From the cell containing the given text, extract its center point as (X, Y) coordinate. 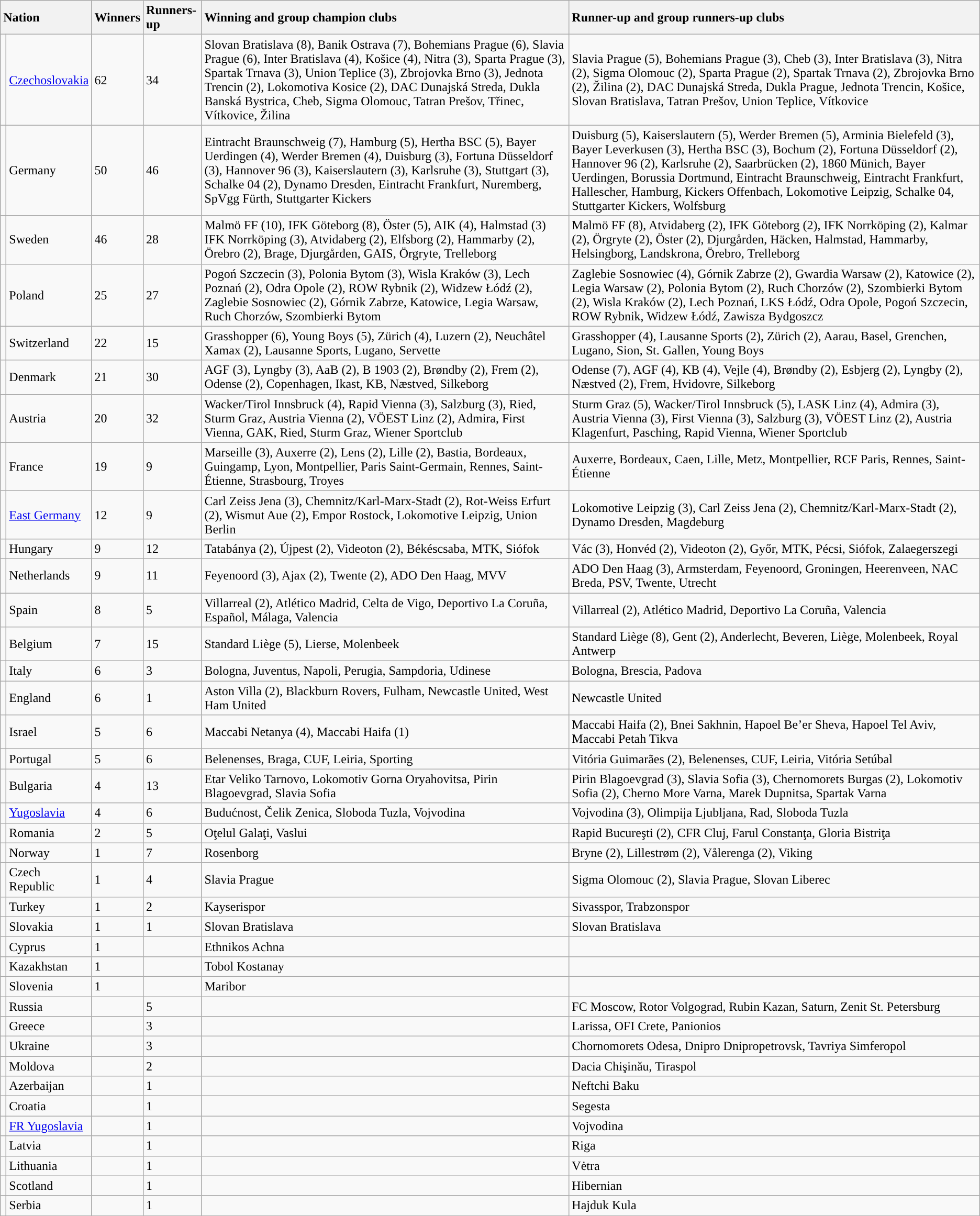
Winners (117, 18)
Segesta (774, 1106)
Slovakia (49, 927)
30 (173, 377)
Bologna, Juventus, Napoli, Perugia, Sampdoria, Udinese (385, 671)
50 (117, 171)
62 (117, 80)
13 (173, 786)
Netherlands (49, 576)
Italy (49, 671)
Grasshopper (6), Young Boys (5), Zürich (4), Luzern (2), Neuchâtel Xamax (2), Lausanne Sports, Lugano, Servette (385, 343)
Switzerland (49, 343)
Feyenoord (3), Ajax (2), Twente (2), ADO Den Haag, MVV (385, 576)
28 (173, 240)
Rapid Bucureşti (2), CFR Cluj, Farul Constanţa, Gloria Bistriţa (774, 833)
Belgium (49, 644)
Cyprus (49, 946)
22 (117, 343)
Poland (49, 295)
Runners-up (173, 18)
Pirin Blagoevgrad (3), Slavia Sofia (3), Chernomorets Burgas (2), Lokomotiv Sofia (2), Cherno More Varna, Marek Dupnitsa, Spartak Varna (774, 786)
Turkey (49, 907)
20 (117, 418)
Larissa, OFI Crete, Panionios (774, 1027)
Hibernian (774, 1186)
Nation (46, 18)
Kazakhstan (49, 966)
34 (173, 80)
Moldova (49, 1066)
Sivasspor, Trabzonspor (774, 907)
Grasshopper (4), Lausanne Sports (2), Zürich (2), Aarau, Basel, Grenchen, Lugano, Sion, St. Gallen, Young Boys (774, 343)
Dacia Chişinău, Tiraspol (774, 1066)
Standard Liège (8), Gent (2), Anderlecht, Beveren, Liège, Molenbeek, Royal Antwerp (774, 644)
Israel (49, 732)
27 (173, 295)
Tatabánya (2), Újpest (2), Videoton (2), Békéscsaba, MTK, Siófok (385, 549)
Tobol Kostanay (385, 966)
Maribor (385, 986)
Oţelul Galaţi, Vaslui (385, 833)
FC Moscow, Rotor Volgograd, Rubin Kazan, Saturn, Zenit St. Petersburg (774, 1007)
Vojvodina (3), Olimpija Ljubljana, Rad, Sloboda Tuzla (774, 813)
England (49, 698)
ADO Den Haag (3), Armsterdam, Feyenoord, Groningen, Heerenveen, NAC Breda, PSV, Twente, Utrecht (774, 576)
Norway (49, 853)
Villarreal (2), Atlético Madrid, Deportivo La Coruña, Valencia (774, 609)
East Germany (49, 515)
Lokomotive Leipzig (3), Carl Zeiss Jena (2), Chemnitz/Karl-Marx-Stadt (2), Dynamo Dresden, Magdeburg (774, 515)
Ukraine (49, 1046)
19 (117, 466)
Rosenborg (385, 853)
Runner-up and group runners-up clubs (774, 18)
Yugoslavia (49, 813)
8 (117, 609)
FR Yugoslavia (49, 1126)
Romania (49, 833)
Sigma Olomouc (2), Slavia Prague, Slovan Liberec (774, 879)
Carl Zeiss Jena (3), Chemnitz/Karl-Marx-Stadt (2), Rot-Weiss Erfurt (2), Wismut Aue (2), Empor Rostock, Lokomotive Leipzig, Union Berlin (385, 515)
Vitória Guimarães (2), Belenenses, CUF, Leiria, Vitória Setúbal (774, 759)
Budućnost, Čelik Zenica, Sloboda Tuzla, Vojvodina (385, 813)
Maccabi Haifa (2), Bnei Sakhnin, Hapoel Be’er Sheva, Hapoel Tel Aviv, Maccabi Petah Tikva (774, 732)
Auxerre, Bordeaux, Caen, Lille, Metz, Montpellier, RCF Paris, Rennes, Saint-Étienne (774, 466)
Slovenia (49, 986)
Villarreal (2), Atlético Madrid, Celta de Vigo, Deportivo La Coruña, Español, Málaga, Valencia (385, 609)
Slavia Prague (385, 879)
Lithuania (49, 1166)
Czechoslovakia (49, 80)
Portugal (49, 759)
Hungary (49, 549)
Ethnikos Achna (385, 946)
Germany (49, 171)
Bologna, Brescia, Padova (774, 671)
Austria (49, 418)
Scotland (49, 1186)
Russia (49, 1007)
Aston Villa (2), Blackburn Rovers, Fulham, Newcastle United, West Ham United (385, 698)
Vojvodina (774, 1126)
Azerbaijan (49, 1086)
Standard Liège (5), Lierse, Molenbeek (385, 644)
25 (117, 295)
Kayserispor (385, 907)
Latvia (49, 1146)
Bulgaria (49, 786)
Etar Veliko Tarnovo, Lokomotiv Gorna Oryahovitsa, Pirin Blagoevgrad, Slavia Sofia (385, 786)
Spain (49, 609)
Newcastle United (774, 698)
Riga (774, 1146)
Hajduk Kula (774, 1206)
France (49, 466)
AGF (3), Lyngby (3), AaB (2), B 1903 (2), Brøndby (2), Frem (2), Odense (2), Copenhagen, Ikast, KB, Næstved, Silkeborg (385, 377)
Greece (49, 1027)
11 (173, 576)
Czech Republic (49, 879)
Vác (3), Honvéd (2), Videoton (2), Győr, MTK, Pécsi, Siófok, Zalaegerszegi (774, 549)
32 (173, 418)
Odense (7), AGF (4), KB (4), Vejle (4), Brøndby (2), Esbjerg (2), Lyngby (2), Næstved (2), Frem, Hvidovre, Silkeborg (774, 377)
Winning and group champion clubs (385, 18)
21 (117, 377)
Denmark (49, 377)
Serbia (49, 1206)
Vėtra (774, 1166)
Sweden (49, 240)
Bryne (2), Lillestrøm (2), Vålerenga (2), Viking (774, 853)
Maccabi Netanya (4), Maccabi Haifa (1) (385, 732)
Croatia (49, 1106)
Belenenses, Braga, CUF, Leiria, Sporting (385, 759)
Neftchi Baku (774, 1086)
Chornomorets Odesa, Dnipro Dnipropetrovsk, Tavriya Simferopol (774, 1046)
